Extract the (X, Y) coordinate from the center of the cell holding the provided text.  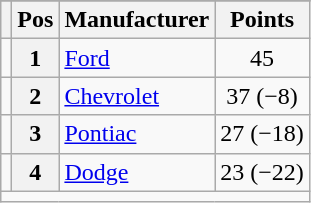
45 (262, 58)
Chevrolet (137, 96)
23 (−22) (262, 172)
Ford (137, 58)
1 (36, 58)
2 (36, 96)
3 (36, 134)
27 (−18) (262, 134)
Dodge (137, 172)
Manufacturer (137, 20)
Points (262, 20)
Pontiac (137, 134)
37 (−8) (262, 96)
4 (36, 172)
Pos (36, 20)
